Detect which cell encompasses the target text, then output its [X, Y] center coordinate. 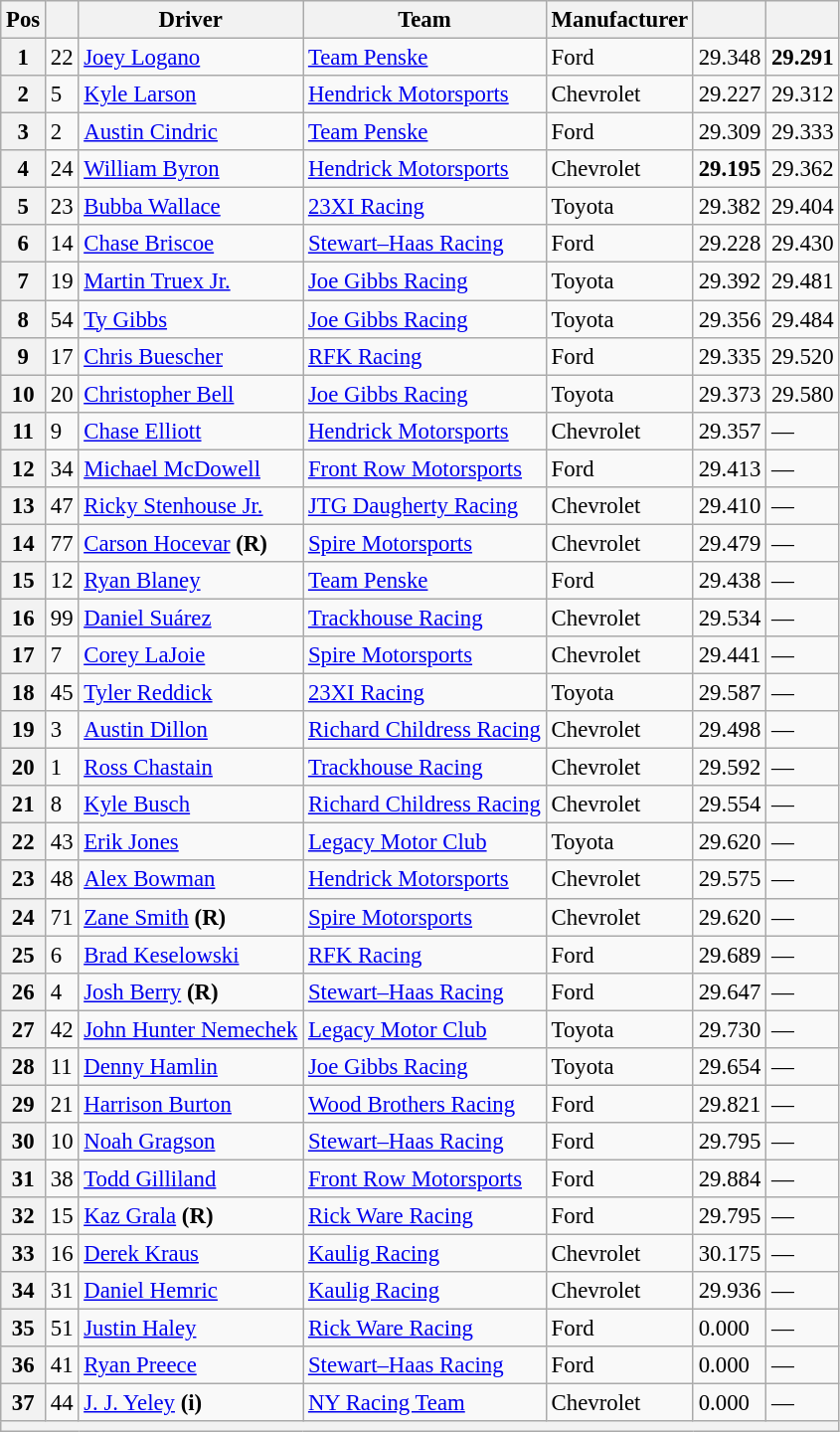
38 [62, 1178]
29.333 [803, 132]
35 [24, 1329]
29.689 [730, 955]
Corey LaJoie [191, 655]
29.392 [730, 281]
29.647 [730, 991]
36 [24, 1365]
29.654 [730, 1067]
18 [24, 693]
NY Racing Team [425, 1403]
Chase Briscoe [191, 244]
44 [62, 1403]
Noah Gragson [191, 1142]
29.413 [730, 468]
Wood Brothers Racing [425, 1104]
Joey Logano [191, 58]
29.554 [730, 805]
29.228 [730, 244]
Ricky Stenhouse Jr. [191, 506]
43 [62, 842]
29.312 [803, 94]
28 [24, 1067]
26 [24, 991]
30 [24, 1142]
29.592 [730, 768]
Erik Jones [191, 842]
29.884 [730, 1178]
Brad Keselowski [191, 955]
29.936 [730, 1291]
29.356 [730, 319]
John Hunter Nemechek [191, 1029]
54 [62, 319]
Bubba Wallace [191, 207]
29.430 [803, 244]
29.534 [730, 618]
William Byron [191, 169]
Chris Buescher [191, 356]
29.441 [730, 655]
25 [24, 955]
13 [24, 506]
29.575 [730, 880]
29.309 [730, 132]
Kyle Larson [191, 94]
Team [425, 20]
Ryan Preece [191, 1365]
Derek Kraus [191, 1254]
JTG Daugherty Racing [425, 506]
29.291 [803, 58]
77 [62, 543]
Ty Gibbs [191, 319]
45 [62, 693]
Kyle Busch [191, 805]
47 [62, 506]
29.348 [730, 58]
29.481 [803, 281]
Josh Berry (R) [191, 991]
Austin Dillon [191, 730]
29.227 [730, 94]
41 [62, 1365]
99 [62, 618]
29.821 [730, 1104]
29.479 [730, 543]
48 [62, 880]
J. J. Yeley (i) [191, 1403]
29.484 [803, 319]
30.175 [730, 1254]
29.362 [803, 169]
Ross Chastain [191, 768]
29.404 [803, 207]
Kaz Grala (R) [191, 1216]
29.498 [730, 730]
37 [24, 1403]
Austin Cindric [191, 132]
29.195 [730, 169]
Todd Gilliland [191, 1178]
Carson Hocevar (R) [191, 543]
Justin Haley [191, 1329]
Michael McDowell [191, 468]
32 [24, 1216]
51 [62, 1329]
29.438 [730, 581]
29.587 [730, 693]
Christopher Bell [191, 394]
Manufacturer [619, 20]
29 [24, 1104]
Driver [191, 20]
Ryan Blaney [191, 581]
29.520 [803, 356]
71 [62, 917]
Daniel Hemric [191, 1291]
29.730 [730, 1029]
29.335 [730, 356]
29.373 [730, 394]
Pos [24, 20]
Zane Smith (R) [191, 917]
29.580 [803, 394]
29.410 [730, 506]
42 [62, 1029]
Chase Elliott [191, 431]
Tyler Reddick [191, 693]
Harrison Burton [191, 1104]
29.382 [730, 207]
Martin Truex Jr. [191, 281]
29.357 [730, 431]
33 [24, 1254]
Denny Hamlin [191, 1067]
Daniel Suárez [191, 618]
Alex Bowman [191, 880]
27 [24, 1029]
